Locate the cell with the specified text and output its (x, y) center coordinate. 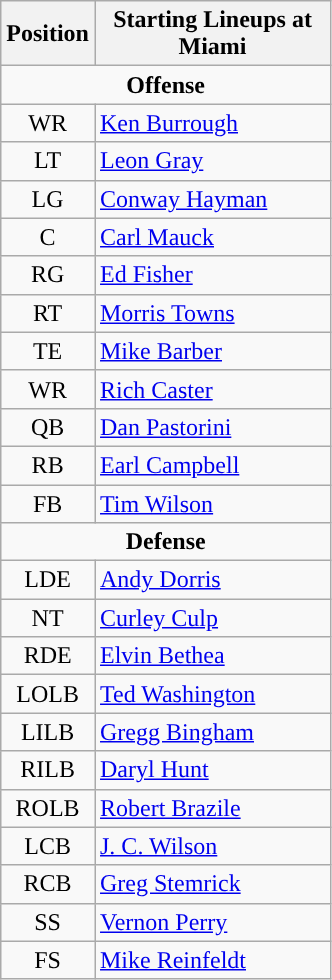
Morris Towns (212, 313)
LDE (48, 580)
Leon Gray (212, 161)
Greg Stemrick (212, 884)
SS (48, 922)
FB (48, 503)
Offense (166, 85)
Robert Brazile (212, 808)
TE (48, 351)
Conway Hayman (212, 199)
Mike Barber (212, 351)
Earl Campbell (212, 465)
Position (48, 34)
RG (48, 275)
Starting Lineups at Miami (212, 34)
ROLB (48, 808)
Vernon Perry (212, 922)
NT (48, 618)
Elvin Bethea (212, 656)
C (48, 237)
LG (48, 199)
Gregg Bingham (212, 732)
RB (48, 465)
RT (48, 313)
RDE (48, 656)
LILB (48, 732)
Carl Mauck (212, 237)
Tim Wilson (212, 503)
LT (48, 161)
Ted Washington (212, 694)
QB (48, 427)
LCB (48, 846)
FS (48, 960)
Ed Fisher (212, 275)
RILB (48, 770)
Mike Reinfeldt (212, 960)
Rich Caster (212, 389)
Curley Culp (212, 618)
Defense (166, 542)
Ken Burrough (212, 123)
Andy Dorris (212, 580)
RCB (48, 884)
Dan Pastorini (212, 427)
J. C. Wilson (212, 846)
LOLB (48, 694)
Daryl Hunt (212, 770)
